Search for the cell housing the specified text and yield its [x, y] center coordinate. 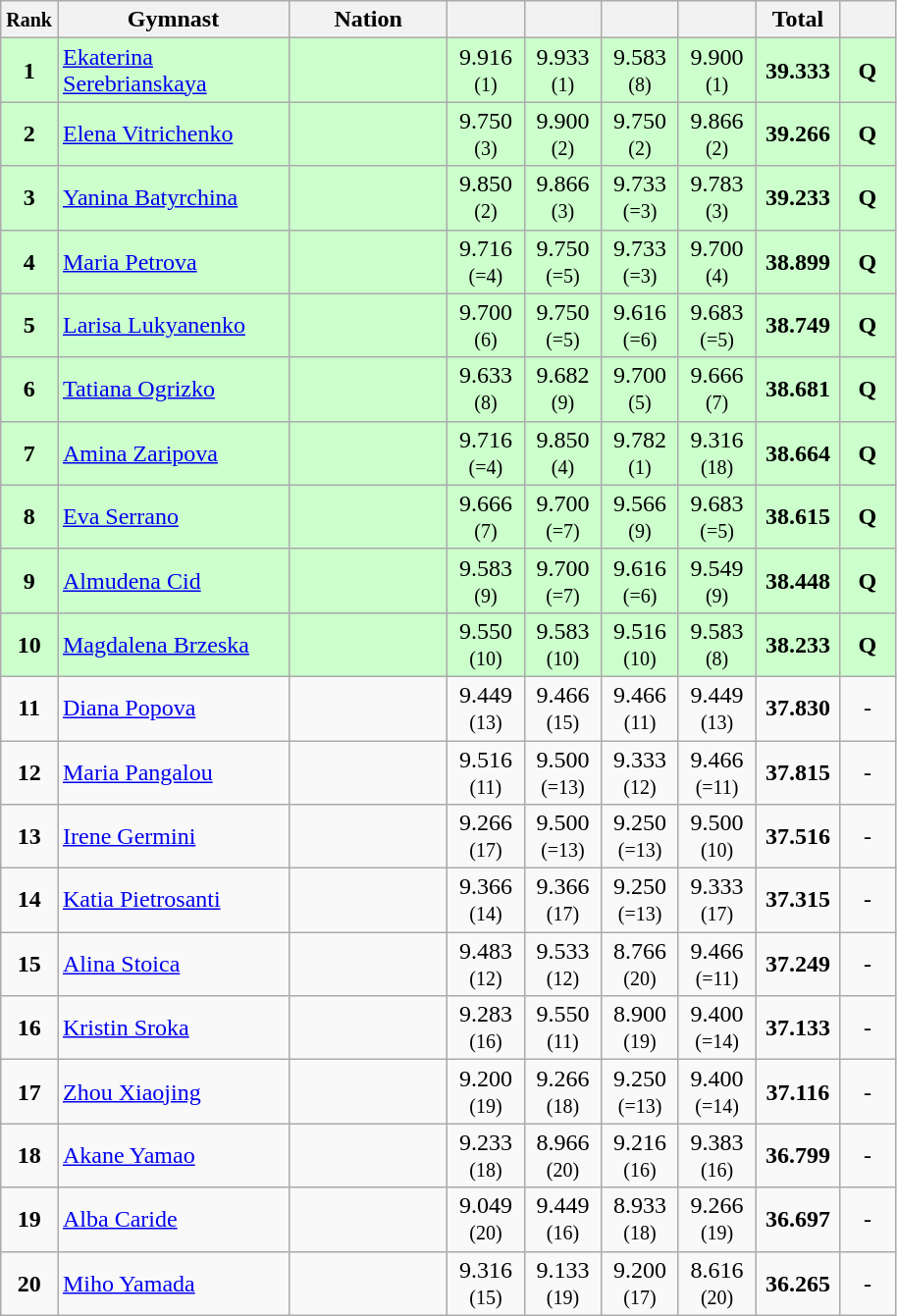
39.266 [798, 133]
36.265 [798, 1284]
Larisa Lukyanenko [173, 326]
38.899 [798, 261]
9.633(8) [487, 389]
17 [29, 1091]
37.830 [798, 709]
8.933(18) [640, 1219]
9.549(9) [716, 581]
Maria Petrova [173, 261]
36.697 [798, 1219]
13 [29, 836]
9.500(10) [716, 836]
18 [29, 1156]
Rank [29, 20]
9.866(2) [716, 133]
9.533(12) [563, 964]
9.583(9) [487, 581]
Gymnast [173, 20]
4 [29, 261]
8 [29, 516]
Miho Yamada [173, 1284]
7 [29, 453]
9.216(16) [640, 1156]
8.966(20) [563, 1156]
39.233 [798, 198]
Ekaterina Serebrianskaya [173, 71]
Total [798, 20]
38.749 [798, 326]
15 [29, 964]
9.333(17) [716, 901]
9.333(12) [640, 771]
Eva Serrano [173, 516]
Irene Germini [173, 836]
37.116 [798, 1091]
37.516 [798, 836]
Zhou Xiaojing [173, 1091]
Almudena Cid [173, 581]
Diana Popova [173, 709]
37.249 [798, 964]
37.315 [798, 901]
12 [29, 771]
Tatiana Ogrizko [173, 389]
9.700(6) [487, 326]
9.782(1) [640, 453]
9.049(20) [487, 1219]
37.815 [798, 771]
9.783(3) [716, 198]
Yanina Batyrchina [173, 198]
9.133(19) [563, 1284]
9.550(11) [563, 1028]
19 [29, 1219]
9.516(11) [487, 771]
9.750(3) [487, 133]
9.900(1) [716, 71]
9.900(2) [563, 133]
11 [29, 709]
Alba Caride [173, 1219]
8.616(20) [716, 1284]
9.383(16) [716, 1156]
9.933(1) [563, 71]
38.681 [798, 389]
9.550(10) [487, 644]
5 [29, 326]
20 [29, 1284]
9.916(1) [487, 71]
38.664 [798, 453]
38.448 [798, 581]
16 [29, 1028]
9.366(17) [563, 901]
9.682(9) [563, 389]
9 [29, 581]
9.850(2) [487, 198]
9.449(16) [563, 1219]
10 [29, 644]
2 [29, 133]
9.233(18) [487, 1156]
9.283(16) [487, 1028]
Katia Pietrosanti [173, 901]
9.850(4) [563, 453]
Kristin Sroka [173, 1028]
9.750(2) [640, 133]
9.200(17) [640, 1284]
9.316(15) [487, 1284]
1 [29, 71]
9.316(18) [716, 453]
Elena Vitrichenko [173, 133]
Amina Zaripova [173, 453]
14 [29, 901]
38.615 [798, 516]
9.266(19) [716, 1219]
39.333 [798, 71]
8.900(19) [640, 1028]
3 [29, 198]
Maria Pangalou [173, 771]
Magdalena Brzeska [173, 644]
Nation [369, 20]
9.266(17) [487, 836]
9.200(19) [487, 1091]
Akane Yamao [173, 1156]
9.583(10) [563, 644]
6 [29, 389]
38.233 [798, 644]
Alina Stoica [173, 964]
9.483(12) [487, 964]
9.466(15) [563, 709]
9.266(18) [563, 1091]
9.866(3) [563, 198]
9.700(5) [640, 389]
9.466(11) [640, 709]
9.566(9) [640, 516]
9.516(10) [640, 644]
37.133 [798, 1028]
9.700(4) [716, 261]
8.766(20) [640, 964]
9.366(14) [487, 901]
36.799 [798, 1156]
